Scan for the cell matching the given text and deliver its [X, Y] coordinate at center. 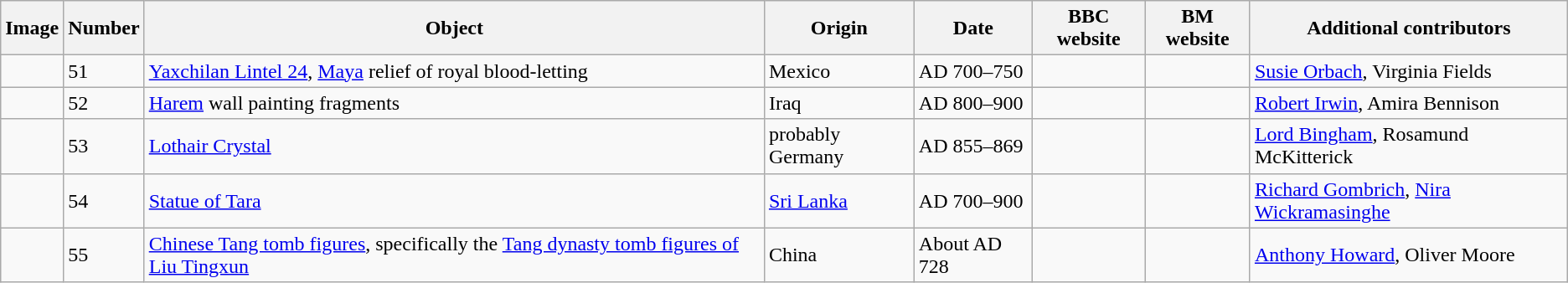
53 [104, 146]
AD 855–869 [973, 146]
51 [104, 71]
BBC website [1089, 28]
Chinese Tang tomb figures, specifically the Tang dynasty tomb figures of Liu Tingxun [454, 255]
BM website [1198, 28]
AD 800–900 [973, 103]
Robert Irwin, Amira Bennison [1409, 103]
52 [104, 103]
55 [104, 255]
Origin [839, 28]
Richard Gombrich, Nira Wickramasinghe [1409, 201]
Statue of Tara [454, 201]
Sri Lanka [839, 201]
Susie Orbach, Virginia Fields [1409, 71]
China [839, 255]
Number [104, 28]
probably Germany [839, 146]
Date [973, 28]
54 [104, 201]
Lord Bingham, Rosamund McKitterick [1409, 146]
Lothair Crystal [454, 146]
AD 700–750 [973, 71]
About AD 728 [973, 255]
Object [454, 28]
Additional contributors [1409, 28]
Iraq [839, 103]
Anthony Howard, Oliver Moore [1409, 255]
Image [32, 28]
Yaxchilan Lintel 24, Maya relief of royal blood-letting [454, 71]
Harem wall painting fragments [454, 103]
Mexico [839, 71]
AD 700–900 [973, 201]
